Capture the cell that displays the provided text and extract its [x, y] central coordinate. 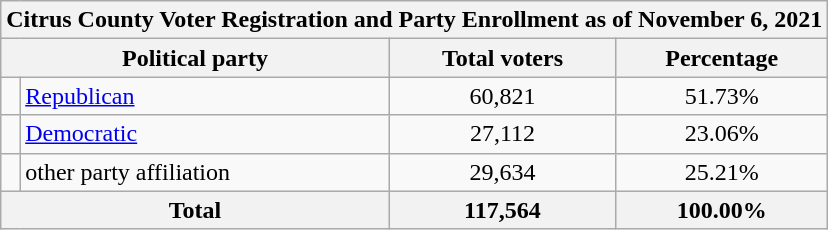
Democratic [205, 134]
51.73% [722, 96]
Republican [205, 96]
other party affiliation [205, 172]
29,634 [502, 172]
100.00% [722, 210]
23.06% [722, 134]
25.21% [722, 172]
60,821 [502, 96]
Total [196, 210]
Citrus County Voter Registration and Party Enrollment as of November 6, 2021 [414, 20]
Political party [196, 58]
117,564 [502, 210]
Percentage [722, 58]
27,112 [502, 134]
Total voters [502, 58]
